Pinpoint the cell where the given text exists, returning its (x, y) midpoint coordinate. 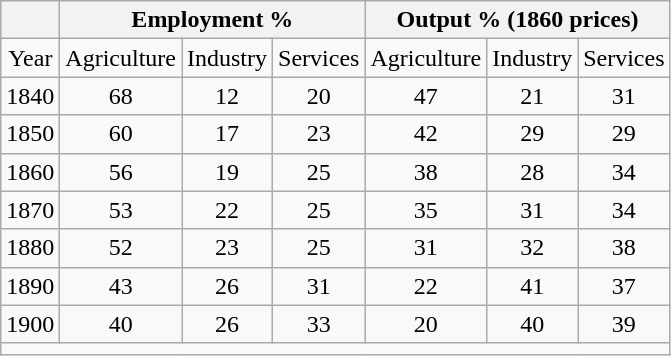
43 (121, 286)
21 (532, 96)
42 (426, 134)
1850 (30, 134)
1870 (30, 210)
33 (319, 324)
Output % (1860 prices) (518, 20)
41 (532, 286)
17 (228, 134)
47 (426, 96)
1890 (30, 286)
Employment % (212, 20)
12 (228, 96)
28 (532, 172)
1840 (30, 96)
32 (532, 248)
19 (228, 172)
68 (121, 96)
Year (30, 58)
1860 (30, 172)
39 (624, 324)
56 (121, 172)
52 (121, 248)
53 (121, 210)
1880 (30, 248)
1900 (30, 324)
37 (624, 286)
60 (121, 134)
35 (426, 210)
